Find where the given text appears and provide that cell's center as [X, Y] coordinate. 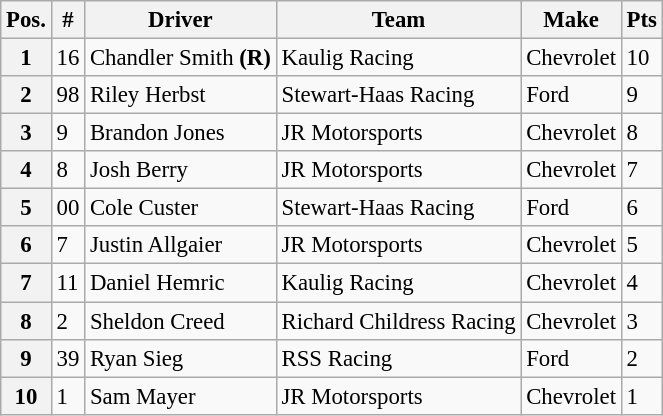
Make [571, 20]
Pos. [26, 20]
Chandler Smith (R) [181, 58]
Daniel Hemric [181, 283]
Pts [642, 20]
Team [398, 20]
98 [68, 95]
Justin Allgaier [181, 245]
Cole Custer [181, 208]
00 [68, 208]
Riley Herbst [181, 95]
11 [68, 283]
Josh Berry [181, 170]
Brandon Jones [181, 133]
Sheldon Creed [181, 321]
RSS Racing [398, 358]
Driver [181, 20]
# [68, 20]
Sam Mayer [181, 396]
Richard Childress Racing [398, 321]
16 [68, 58]
Ryan Sieg [181, 358]
39 [68, 358]
